Identify which cell holds the provided text, then report its (x, y) central coordinate. 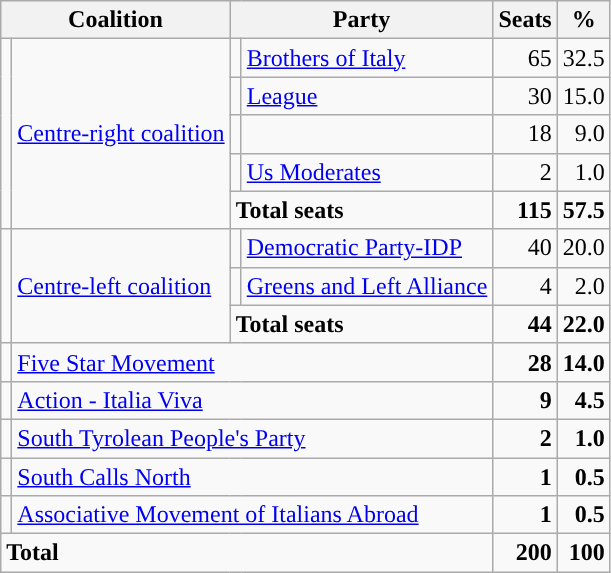
32.5 (584, 58)
South Calls North (252, 477)
44 (525, 324)
115 (525, 210)
South Tyrolean People's Party (252, 438)
4.5 (584, 400)
Coalition (116, 20)
% (584, 20)
20.0 (584, 248)
Party (362, 20)
Centre-right coalition (121, 134)
Us Moderates (367, 172)
100 (584, 553)
15.0 (584, 96)
Associative Movement of Italians Abroad (252, 515)
Five Star Movement (252, 362)
League (367, 96)
200 (525, 553)
57.5 (584, 210)
2.0 (584, 286)
18 (525, 134)
Centre-left coalition (121, 286)
40 (525, 248)
22.0 (584, 324)
28 (525, 362)
30 (525, 96)
9.0 (584, 134)
Action - Italia Viva (252, 400)
Seats (525, 20)
14.0 (584, 362)
Greens and Left Alliance (367, 286)
9 (525, 400)
65 (525, 58)
Brothers of Italy (367, 58)
Democratic Party-IDP (367, 248)
Total (247, 553)
4 (525, 286)
